Identify which cell holds the provided text, then report its (x, y) central coordinate. 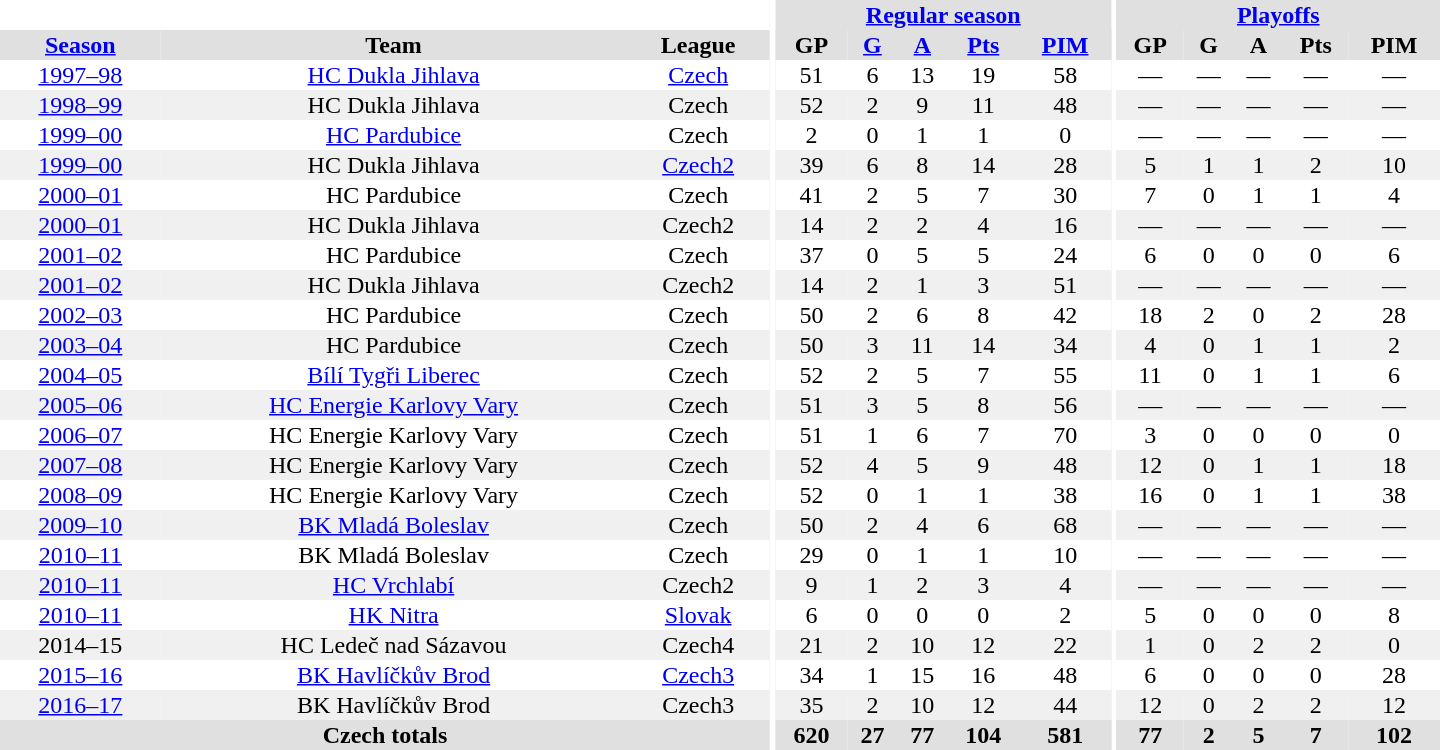
21 (811, 645)
35 (811, 705)
2014–15 (80, 645)
30 (1065, 195)
League (698, 45)
Season (80, 45)
2009–10 (80, 525)
13 (922, 75)
2007–08 (80, 465)
581 (1065, 735)
15 (922, 675)
27 (873, 735)
44 (1065, 705)
22 (1065, 645)
70 (1065, 435)
2002–03 (80, 315)
Regular season (943, 15)
HC Ledeč nad Sázavou (394, 645)
37 (811, 255)
55 (1065, 375)
24 (1065, 255)
42 (1065, 315)
HK Nitra (394, 615)
Czech4 (698, 645)
41 (811, 195)
104 (983, 735)
39 (811, 165)
1998–99 (80, 105)
2004–05 (80, 375)
1997–98 (80, 75)
Czech totals (385, 735)
19 (983, 75)
Team (394, 45)
2003–04 (80, 345)
29 (811, 555)
2015–16 (80, 675)
102 (1394, 735)
56 (1065, 405)
58 (1065, 75)
Bílí Tygři Liberec (394, 375)
2008–09 (80, 495)
2006–07 (80, 435)
68 (1065, 525)
Playoffs (1278, 15)
Slovak (698, 615)
2005–06 (80, 405)
620 (811, 735)
2016–17 (80, 705)
HC Vrchlabí (394, 585)
